Search for the cell housing the specified text and yield its (X, Y) center coordinate. 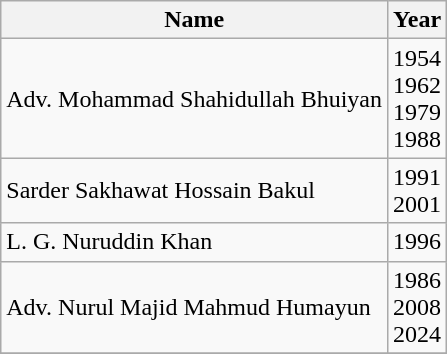
1996 (418, 242)
Adv. Mohammad Shahidullah Bhuiyan (194, 98)
Sarder Sakhawat Hossain Bakul (194, 190)
1991 2001 (418, 190)
Year (418, 20)
1954 1962 1979 1988 (418, 98)
L. G. Nuruddin Khan (194, 242)
Adv. Nurul Majid Mahmud Humayun (194, 307)
Name (194, 20)
1986 2008 2024 (418, 307)
